Find where the given text appears and provide that cell's center as (x, y) coordinate. 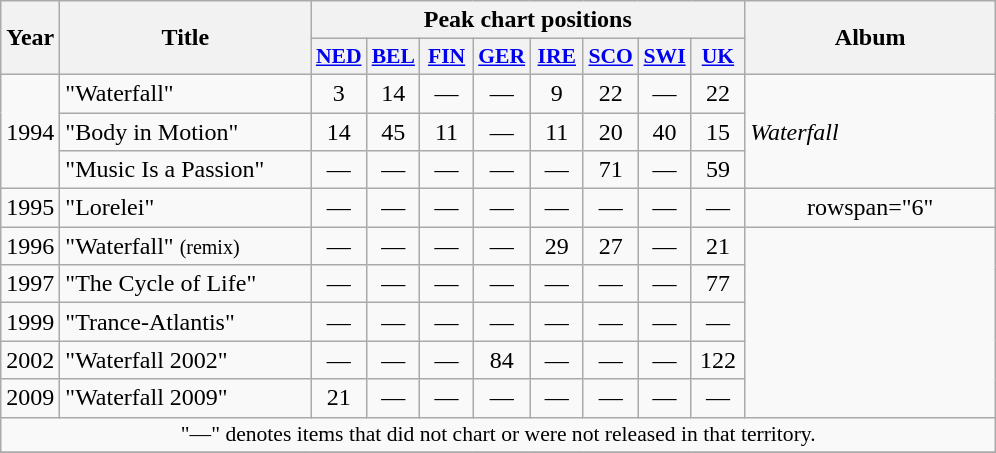
Peak chart positions (528, 20)
"—" denotes items that did not chart or were not released in that territory. (498, 435)
FIN (446, 57)
40 (664, 131)
"Waterfall 2009" (186, 398)
Album (870, 38)
GER (502, 57)
71 (610, 170)
NED (339, 57)
59 (718, 170)
1996 (30, 246)
"The Cycle of Life" (186, 284)
"Lorelei" (186, 208)
2009 (30, 398)
3 (339, 93)
84 (502, 360)
45 (394, 131)
1997 (30, 284)
9 (556, 93)
122 (718, 360)
BEL (394, 57)
IRE (556, 57)
"Waterfall 2002" (186, 360)
77 (718, 284)
"Music Is a Passion" (186, 170)
20 (610, 131)
15 (718, 131)
29 (556, 246)
"Body in Motion" (186, 131)
"Waterfall" (186, 93)
1995 (30, 208)
Year (30, 38)
Waterfall (870, 131)
SCO (610, 57)
"Waterfall" (remix) (186, 246)
SWI (664, 57)
27 (610, 246)
rowspan="6" (870, 208)
2002 (30, 360)
"Trance-Atlantis" (186, 322)
Title (186, 38)
1999 (30, 322)
1994 (30, 131)
UK (718, 57)
